Find where the given text appears and provide that cell's center as [X, Y] coordinate. 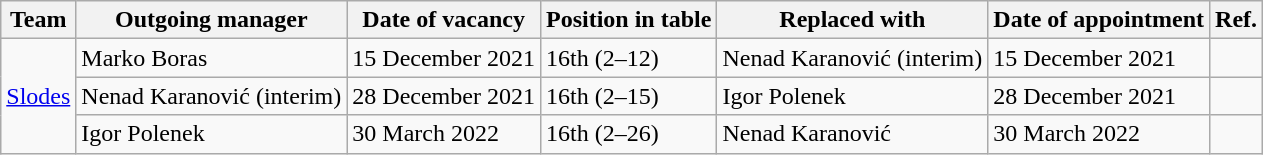
Date of vacancy [444, 20]
Marko Boras [212, 58]
Date of appointment [1099, 20]
Position in table [628, 20]
Outgoing manager [212, 20]
16th (2–12) [628, 58]
16th (2–26) [628, 134]
16th (2–15) [628, 96]
Ref. [1236, 20]
Replaced with [852, 20]
Team [38, 20]
Nenad Karanović [852, 134]
Slodes [38, 96]
